Identify which cell holds the provided text, then report its (X, Y) central coordinate. 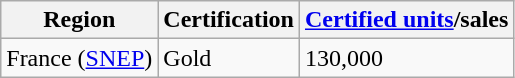
130,000 (406, 58)
France (SNEP) (80, 58)
Certification (229, 20)
Certified units/sales (406, 20)
Gold (229, 58)
Region (80, 20)
